Extract the (x, y) coordinate from the center of the cell holding the provided text.  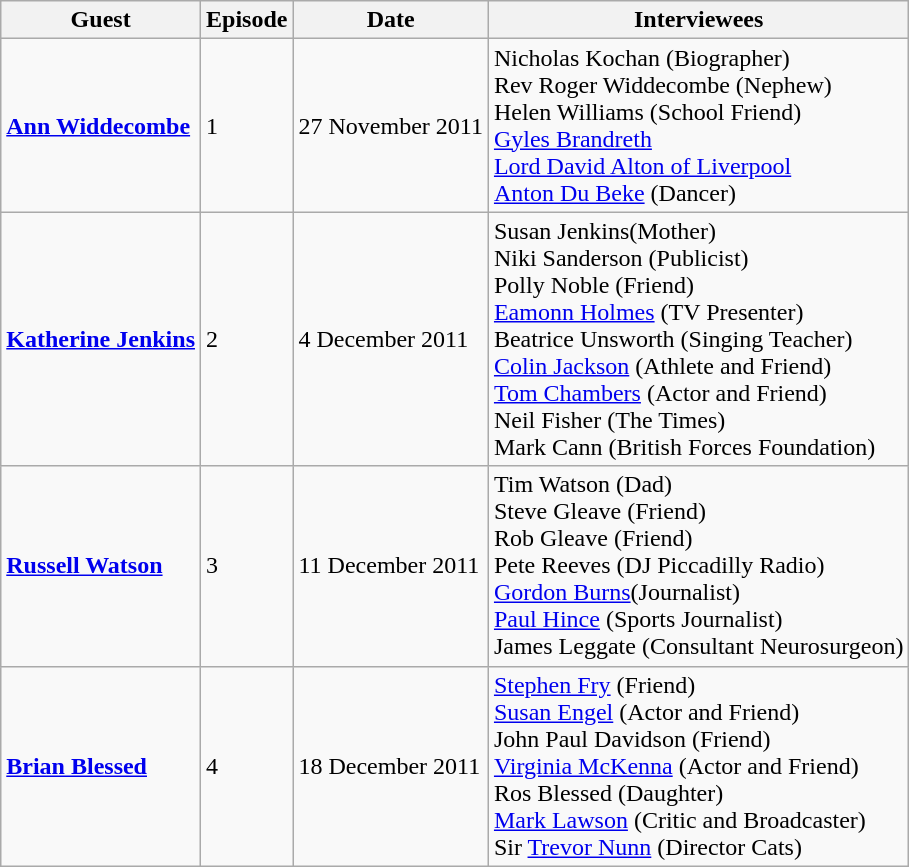
Russell Watson (101, 566)
Date (390, 20)
Katherine Jenkins (101, 339)
Interviewees (698, 20)
11 December 2011 (390, 566)
Episode (247, 20)
2 (247, 339)
1 (247, 126)
3 (247, 566)
27 November 2011 (390, 126)
Guest (101, 20)
18 December 2011 (390, 766)
Brian Blessed (101, 766)
4 (247, 766)
4 December 2011 (390, 339)
Ann Widdecombe (101, 126)
